Capture the cell that displays the provided text and extract its (X, Y) central coordinate. 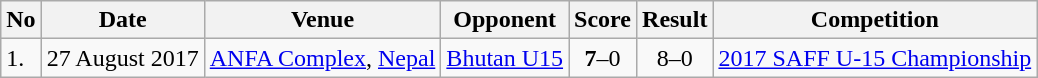
Date (122, 20)
1. (21, 58)
2017 SAFF U-15 Championship (875, 58)
Bhutan U15 (505, 58)
Score (603, 20)
No (21, 20)
7–0 (603, 58)
Opponent (505, 20)
ANFA Complex, Nepal (322, 58)
8–0 (675, 58)
Venue (322, 20)
Competition (875, 20)
Result (675, 20)
27 August 2017 (122, 58)
